Search for the cell housing the specified text and yield its (X, Y) center coordinate. 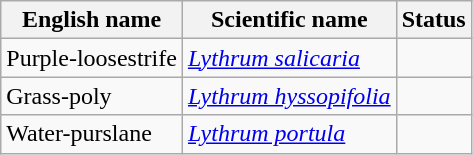
Status (434, 20)
Grass-poly (92, 96)
Lythrum salicaria (289, 58)
Scientific name (289, 20)
English name (92, 20)
Purple-loosestrife (92, 58)
Lythrum portula (289, 134)
Lythrum hyssopifolia (289, 96)
Water-purslane (92, 134)
